Return [x, y] of the center of cell containing provided text 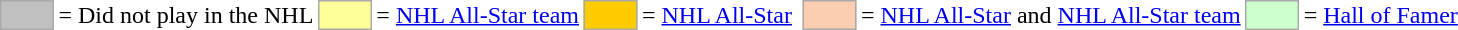
= NHL All-Star team [478, 15]
= Did not play in the NHL [186, 15]
= NHL All-Star [716, 15]
= NHL All-Star and NHL All-Star team [1050, 15]
